From the cell containing the given text, extract its center point as [X, Y] coordinate. 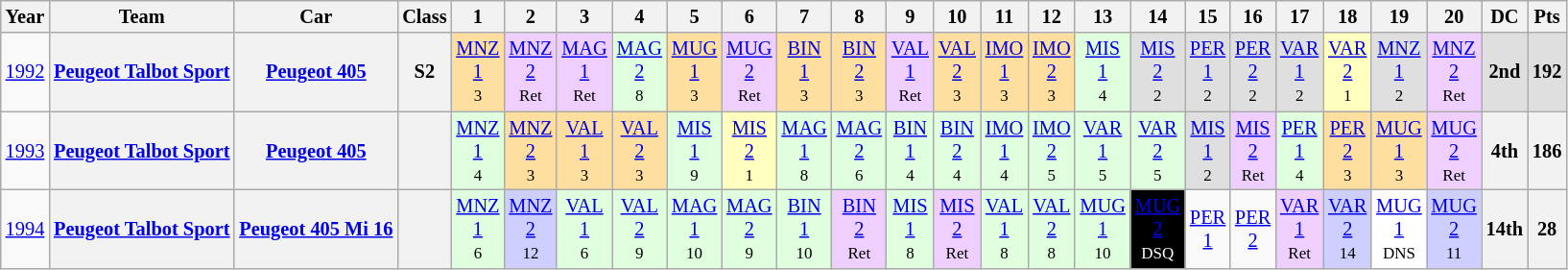
MIS19 [695, 151]
10 [958, 16]
28 [1547, 229]
VAL18 [1004, 229]
8 [860, 16]
15 [1207, 16]
MIS18 [910, 229]
PER12 [1207, 72]
MIS12 [1207, 151]
BIN2Ret [860, 229]
14th [1505, 229]
6 [748, 16]
MNZ16 [478, 229]
BIN14 [910, 151]
12 [1052, 16]
1 [478, 16]
MAG110 [695, 229]
VAR21 [1347, 72]
Car [316, 16]
MIS14 [1102, 72]
Team [142, 16]
MNZ12 [1399, 72]
16 [1253, 16]
MNZ23 [530, 151]
MAG18 [804, 151]
5 [695, 16]
IMO14 [1004, 151]
1994 [25, 229]
PER22 [1253, 72]
17 [1299, 16]
MIS22 [1157, 72]
MUG211 [1455, 229]
1992 [25, 72]
BIN110 [804, 229]
S2 [424, 72]
14 [1157, 16]
VAR12 [1299, 72]
IMO23 [1052, 72]
MUG2DSQ [1157, 229]
BIN23 [860, 72]
DC [1505, 16]
VAR214 [1347, 229]
19 [1399, 16]
4 [639, 16]
1993 [25, 151]
MNZ13 [478, 72]
11 [1004, 16]
BIN13 [804, 72]
Class [424, 16]
VAL13 [583, 151]
18 [1347, 16]
20 [1455, 16]
186 [1547, 151]
IMO25 [1052, 151]
9 [910, 16]
VAL1Ret [910, 72]
Pts [1547, 16]
2 [530, 16]
4th [1505, 151]
PER2 [1253, 229]
MAG1Ret [583, 72]
192 [1547, 72]
VAR15 [1102, 151]
MAG28 [639, 72]
MAG29 [748, 229]
Year [25, 16]
PER14 [1299, 151]
MUG1DNS [1399, 229]
MNZ212 [530, 229]
13 [1102, 16]
MIS21 [748, 151]
PER23 [1347, 151]
7 [804, 16]
BIN24 [958, 151]
VAL29 [639, 229]
2nd [1505, 72]
MAG26 [860, 151]
IMO13 [1004, 72]
MNZ14 [478, 151]
Peugeot 405 Mi 16 [316, 229]
VAL28 [1052, 229]
VAR25 [1157, 151]
3 [583, 16]
MUG110 [1102, 229]
VAR1Ret [1299, 229]
PER1 [1207, 229]
VAL16 [583, 229]
